Locate the cell with the specified text and output its (X, Y) center coordinate. 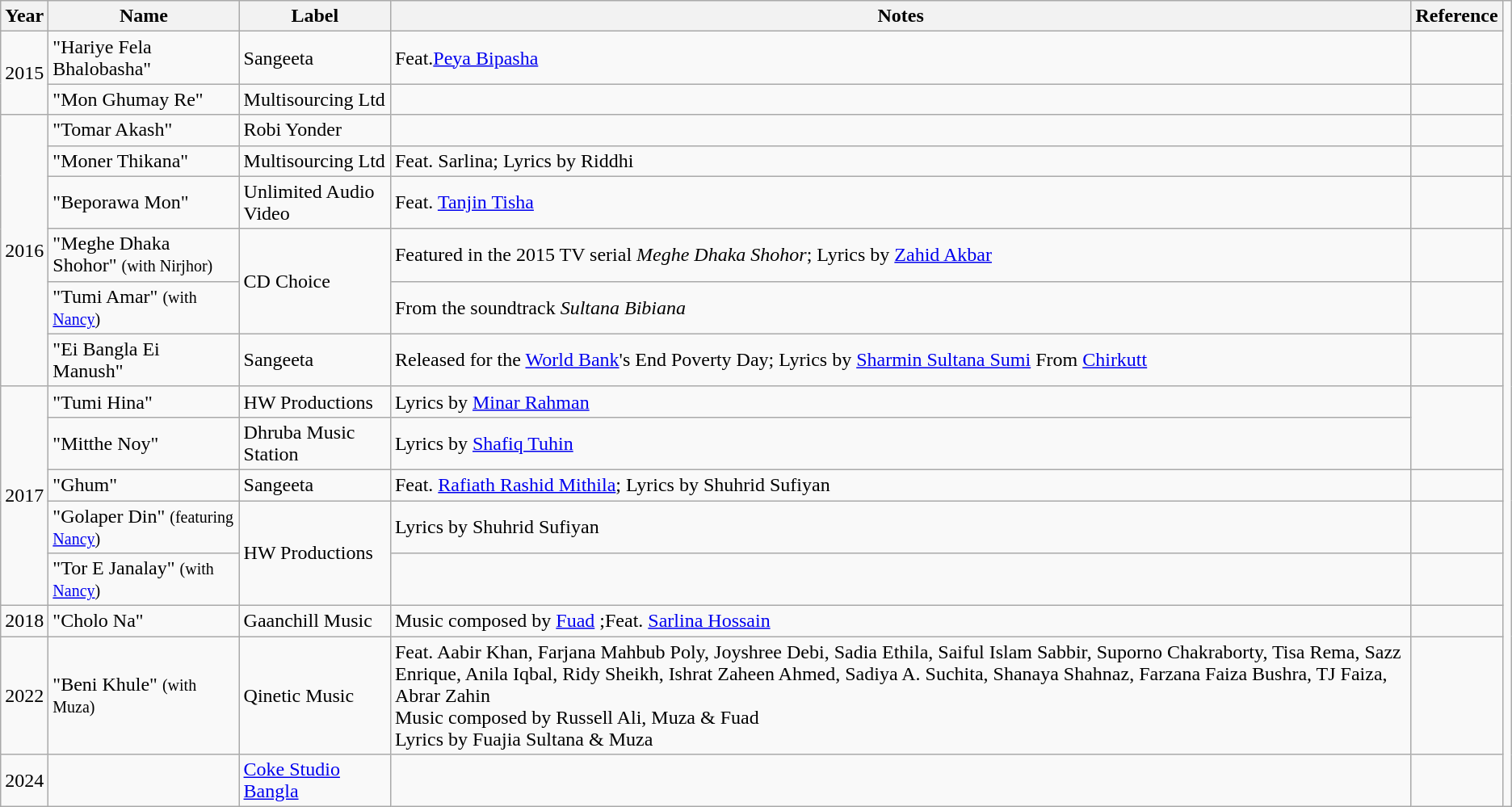
Feat.Peya Bipasha (900, 58)
From the soundtrack Sultana Bibiana (900, 307)
Gaanchill Music (315, 621)
Feat. Rafiath Rashid Mithila; Lyrics by Shuhrid Sufiyan (900, 485)
Coke Studio Bangla (315, 780)
2015 (24, 73)
"Beni Khule" (with Muza) (144, 696)
"Hariye Fela Bhalobasha" (144, 58)
"Golaper Din" (featuring Nancy) (144, 527)
Name (144, 16)
Notes (900, 16)
CD Choice (315, 281)
"Tor E Janalay" (with Nancy) (144, 580)
Music composed by Fuad ;Feat. Sarlina Hossain (900, 621)
Featured in the 2015 TV serial Meghe Dhaka Shohor; Lyrics by Zahid Akbar (900, 255)
Lyrics by Minar Rahman (900, 401)
"Mitthe Noy" (144, 443)
"Cholo Na" (144, 621)
Released for the World Bank's End Poverty Day; Lyrics by Sharmin Sultana Sumi From Chirkutt (900, 360)
Qinetic Music (315, 696)
"Tumi Amar" (with Nancy) (144, 307)
Dhruba Music Station (315, 443)
Unlimited Audio Video (315, 202)
2022 (24, 696)
"Ei Bangla Ei Manush" (144, 360)
"Meghe Dhaka Shohor" (with Nirjhor) (144, 255)
2018 (24, 621)
"Beporawa Mon" (144, 202)
Robi Yonder (315, 130)
2016 (24, 250)
"Tumi Hina" (144, 401)
"Tomar Akash" (144, 130)
Reference (1457, 16)
"Ghum" (144, 485)
"Mon Ghumay Re" (144, 99)
2017 (24, 496)
Feat. Sarlina; Lyrics by Riddhi (900, 161)
"Moner Thikana" (144, 161)
2024 (24, 780)
Lyrics by Shafiq Tuhin (900, 443)
Feat. Tanjin Tisha (900, 202)
Year (24, 16)
Label (315, 16)
Lyrics by Shuhrid Sufiyan (900, 527)
